Provide the [x, y] coordinate of the cell's center where the given text is located.  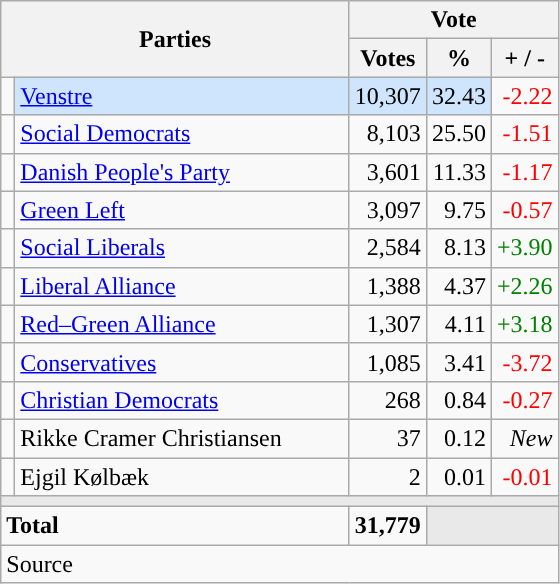
0.84 [458, 400]
Liberal Alliance [182, 286]
Vote [454, 20]
32.43 [458, 96]
0.12 [458, 438]
Red–Green Alliance [182, 324]
10,307 [388, 96]
1,388 [388, 286]
Votes [388, 58]
37 [388, 438]
New [524, 438]
Source [280, 564]
0.01 [458, 477]
31,779 [388, 526]
-1.17 [524, 172]
3,601 [388, 172]
Conservatives [182, 362]
Danish People's Party [182, 172]
Ejgil Kølbæk [182, 477]
268 [388, 400]
25.50 [458, 134]
1,307 [388, 324]
+3.18 [524, 324]
9.75 [458, 210]
8.13 [458, 248]
+2.26 [524, 286]
Total [176, 526]
Green Left [182, 210]
4.11 [458, 324]
1,085 [388, 362]
3,097 [388, 210]
2 [388, 477]
-1.51 [524, 134]
Rikke Cramer Christiansen [182, 438]
4.37 [458, 286]
Venstre [182, 96]
-0.27 [524, 400]
-3.72 [524, 362]
-0.01 [524, 477]
3.41 [458, 362]
-0.57 [524, 210]
+3.90 [524, 248]
% [458, 58]
-2.22 [524, 96]
8,103 [388, 134]
Parties [176, 39]
Social Democrats [182, 134]
11.33 [458, 172]
Social Liberals [182, 248]
2,584 [388, 248]
Christian Democrats [182, 400]
+ / - [524, 58]
